Search for the cell housing the specified text and yield its (x, y) center coordinate. 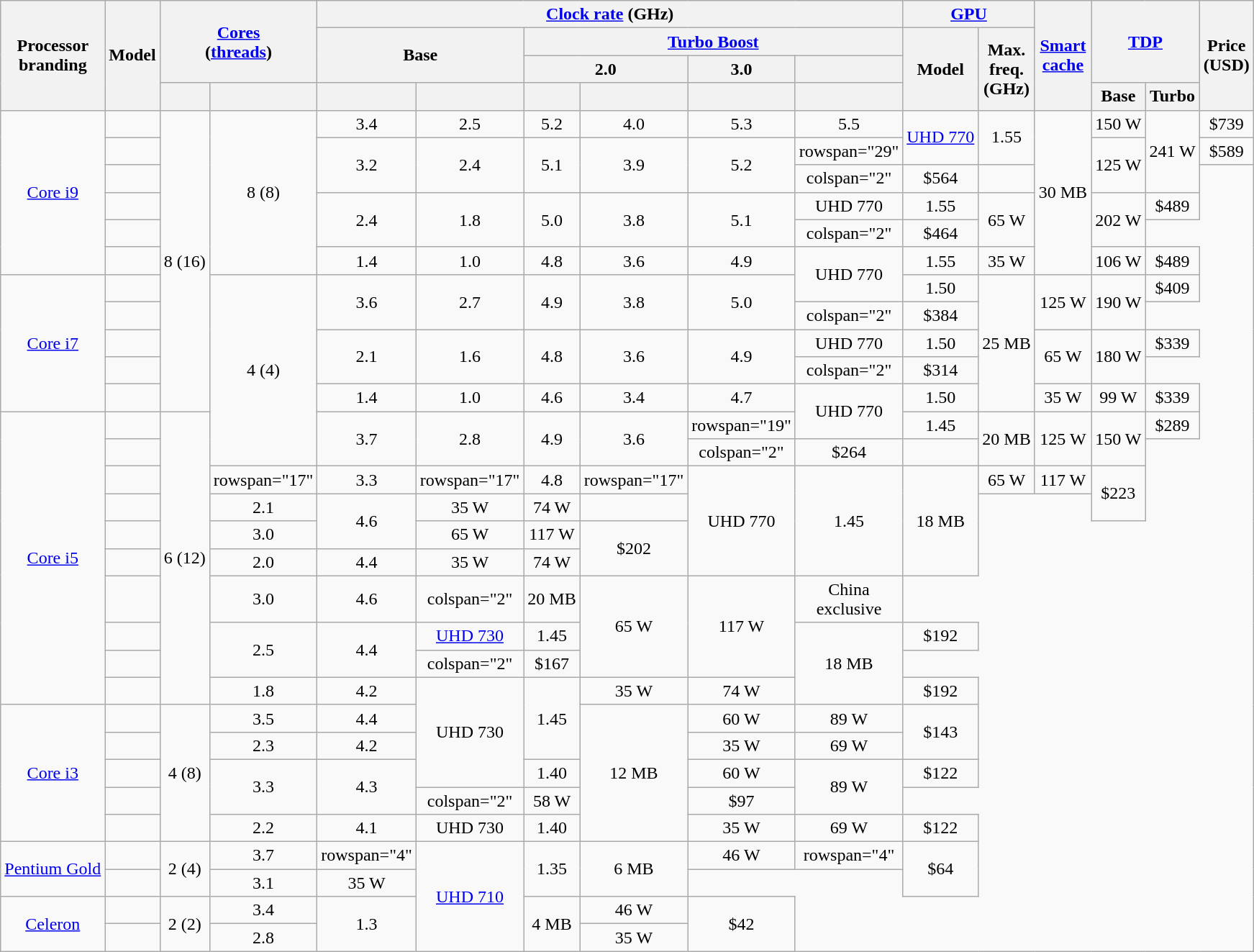
Core i5 (53, 558)
3.9 (634, 165)
241 W (1173, 151)
Turbo (1173, 96)
$409 (1173, 288)
$64 (941, 869)
4.3 (367, 786)
2.2 (263, 828)
$384 (941, 315)
3.1 (263, 883)
$143 (941, 732)
Smart cache (1063, 55)
30 MB (1063, 192)
25 MB (1007, 343)
5.5 (849, 124)
4 (8) (184, 773)
Celeron (53, 924)
$264 (849, 453)
$97 (742, 801)
5.3 (742, 124)
Cores (threads) (239, 42)
Price (USD) (1226, 55)
$564 (941, 178)
Core i9 (53, 192)
180 W (1118, 357)
Pentium Gold (53, 869)
Clock rate (GHz) (610, 14)
1.6 (470, 357)
$314 (941, 371)
$464 (941, 233)
$289 (1173, 425)
UHD 710 (470, 897)
2.3 (263, 745)
6 (12) (184, 558)
$589 (1226, 151)
58 W (552, 801)
2.7 (470, 302)
6 MB (634, 869)
rowspan="29" (849, 151)
$223 (1118, 494)
$167 (552, 663)
GPU (968, 14)
4.0 (634, 124)
TDP (1145, 42)
4.7 (742, 398)
8 (16) (184, 260)
1.3 (367, 924)
12 MB (634, 773)
2 (2) (184, 924)
$202 (634, 548)
3.5 (263, 718)
202 W (1118, 219)
$42 (742, 924)
Core i7 (53, 343)
99 W (1118, 398)
Chinaexclusive (849, 599)
3.2 (367, 165)
Max.freq.(GHz) (1007, 69)
2 (4) (184, 869)
4 MB (552, 924)
Turbo Boost (714, 42)
4 (4) (263, 370)
8 (8) (263, 192)
106 W (1118, 260)
4.1 (367, 828)
190 W (1118, 302)
Core i3 (53, 773)
1.35 (552, 869)
$739 (1226, 124)
rowspan="19" (742, 425)
Processor branding (53, 55)
